Scan for the cell matching the given text and deliver its (X, Y) coordinate at center. 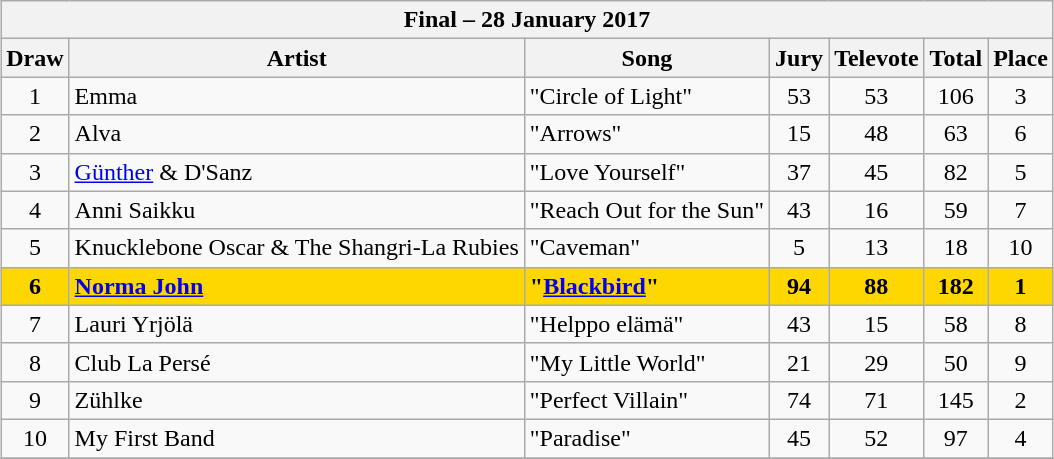
82 (956, 172)
106 (956, 96)
"Arrows" (646, 134)
58 (956, 324)
Zühlke (296, 400)
16 (876, 210)
18 (956, 248)
Televote (876, 58)
59 (956, 210)
Song (646, 58)
Alva (296, 134)
Total (956, 58)
182 (956, 286)
"My Little World" (646, 362)
Place (1021, 58)
48 (876, 134)
"Paradise" (646, 438)
145 (956, 400)
"Perfect Villain" (646, 400)
21 (800, 362)
74 (800, 400)
Lauri Yrjölä (296, 324)
37 (800, 172)
Norma John (296, 286)
50 (956, 362)
Anni Saikku (296, 210)
Günther & D'Sanz (296, 172)
"Reach Out for the Sun" (646, 210)
97 (956, 438)
Final – 28 January 2017 (528, 20)
Emma (296, 96)
"Blackbird" (646, 286)
"Love Yourself" (646, 172)
Artist (296, 58)
52 (876, 438)
Jury (800, 58)
Club La Persé (296, 362)
"Helppo elämä" (646, 324)
71 (876, 400)
63 (956, 134)
88 (876, 286)
Knucklebone Oscar & The Shangri-La Rubies (296, 248)
13 (876, 248)
My First Band (296, 438)
Draw (35, 58)
29 (876, 362)
"Caveman" (646, 248)
94 (800, 286)
"Circle of Light" (646, 96)
